From the cell containing the given text, extract its center point as [x, y] coordinate. 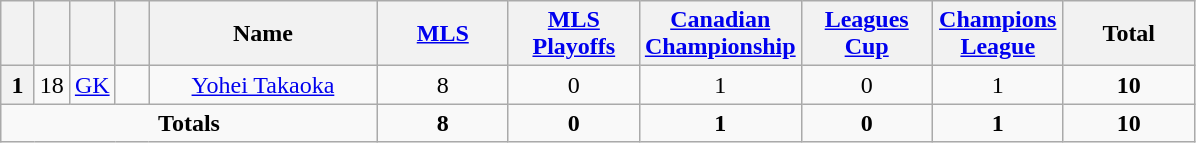
Name [264, 34]
Yohei Takaoka [264, 85]
Totals [189, 123]
Total [1128, 34]
18 [52, 85]
MLS Playoffs [574, 34]
GK [92, 85]
Champions League [998, 34]
MLS [442, 34]
Canadian Championship [720, 34]
Leagues Cup [866, 34]
